Capture the cell that displays the provided text and extract its (x, y) central coordinate. 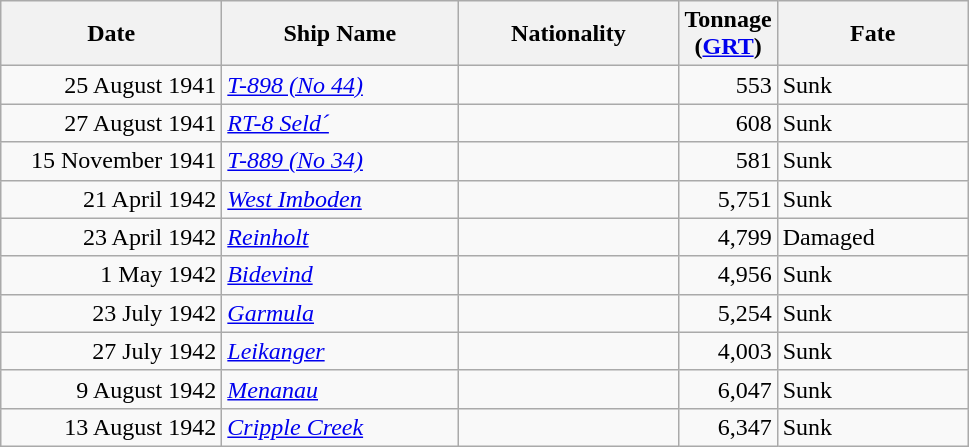
4,956 (728, 275)
25 August 1941 (112, 85)
Garmula (340, 313)
Nationality (568, 34)
T-898 (No 44) (340, 85)
Date (112, 34)
6,347 (728, 427)
5,751 (728, 199)
5,254 (728, 313)
West Imboden (340, 199)
Ship Name (340, 34)
Tonnage(GRT) (728, 34)
23 July 1942 (112, 313)
4,003 (728, 351)
553 (728, 85)
21 April 1942 (112, 199)
13 August 1942 (112, 427)
4,799 (728, 237)
1 May 1942 (112, 275)
581 (728, 161)
Leikanger (340, 351)
27 July 1942 (112, 351)
9 August 1942 (112, 389)
15 November 1941 (112, 161)
Damaged (872, 237)
Reinholt (340, 237)
23 April 1942 (112, 237)
6,047 (728, 389)
Bidevind (340, 275)
T-889 (No 34) (340, 161)
608 (728, 123)
RT-8 Seld´ (340, 123)
Fate (872, 34)
Cripple Creek (340, 427)
Menanau (340, 389)
27 August 1941 (112, 123)
